Provide the (x, y) coordinate of the cell's center where the given text is located.  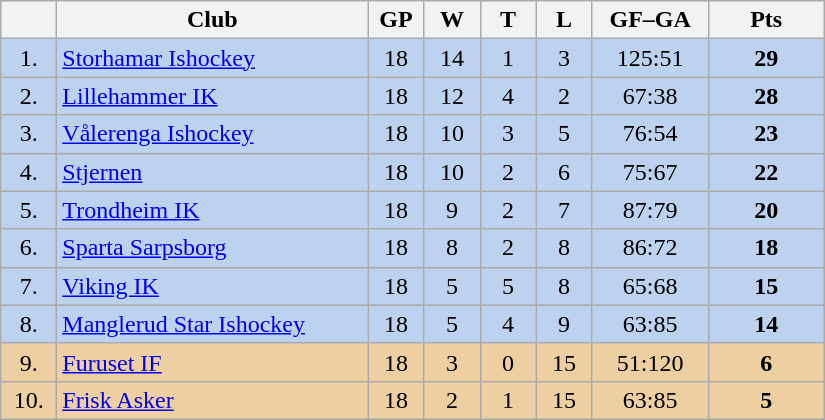
Club (212, 20)
2. (29, 96)
W (452, 20)
6. (29, 248)
86:72 (650, 248)
L (564, 20)
23 (766, 134)
GF–GA (650, 20)
4. (29, 172)
87:79 (650, 210)
65:68 (650, 286)
67:38 (650, 96)
Vålerenga Ishockey (212, 134)
1. (29, 58)
7. (29, 286)
125:51 (650, 58)
Storhamar Ishockey (212, 58)
51:120 (650, 362)
8. (29, 324)
Viking IK (212, 286)
29 (766, 58)
5. (29, 210)
T (508, 20)
Lillehammer IK (212, 96)
76:54 (650, 134)
22 (766, 172)
Pts (766, 20)
20 (766, 210)
3. (29, 134)
Trondheim IK (212, 210)
10. (29, 400)
GP (396, 20)
75:67 (650, 172)
12 (452, 96)
28 (766, 96)
0 (508, 362)
7 (564, 210)
9. (29, 362)
Sparta Sarpsborg (212, 248)
Frisk Asker (212, 400)
Manglerud Star Ishockey (212, 324)
Furuset IF (212, 362)
Stjernen (212, 172)
